For the text-containing cell, return its midpoint in (X, Y) coordinate format. 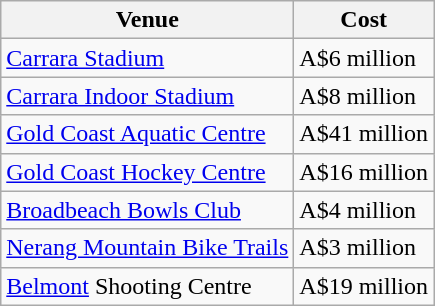
Carrara Indoor Stadium (148, 96)
A$4 million (364, 210)
Cost (364, 20)
A$16 million (364, 172)
A$8 million (364, 96)
Carrara Stadium (148, 58)
Venue (148, 20)
Gold Coast Hockey Centre (148, 172)
Gold Coast Aquatic Centre (148, 134)
A$6 million (364, 58)
Broadbeach Bowls Club (148, 210)
A$3 million (364, 248)
A$19 million (364, 286)
Belmont Shooting Centre (148, 286)
Nerang Mountain Bike Trails (148, 248)
A$41 million (364, 134)
